Locate the cell with the specified text and output its (x, y) center coordinate. 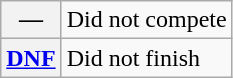
— (31, 20)
Did not compete (146, 20)
Did not finish (146, 58)
DNF (31, 58)
